Identify which cell holds the provided text, then report its (X, Y) central coordinate. 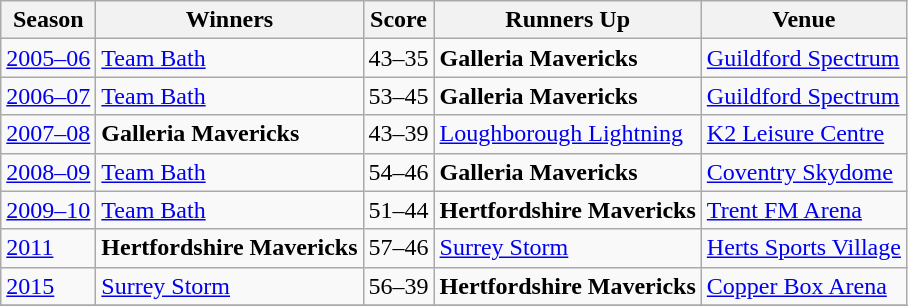
2008–09 (48, 172)
2006–07 (48, 96)
51–44 (398, 210)
2011 (48, 248)
43–35 (398, 58)
53–45 (398, 96)
Herts Sports Village (804, 248)
2015 (48, 286)
Loughborough Lightning (568, 134)
Venue (804, 20)
Score (398, 20)
Runners Up (568, 20)
Winners (230, 20)
43–39 (398, 134)
Season (48, 20)
Trent FM Arena (804, 210)
Coventry Skydome (804, 172)
57–46 (398, 248)
K2 Leisure Centre (804, 134)
Copper Box Arena (804, 286)
2005–06 (48, 58)
56–39 (398, 286)
54–46 (398, 172)
2007–08 (48, 134)
2009–10 (48, 210)
